Return the [x, y] coordinate for the center point of the cell that contains the specified text.  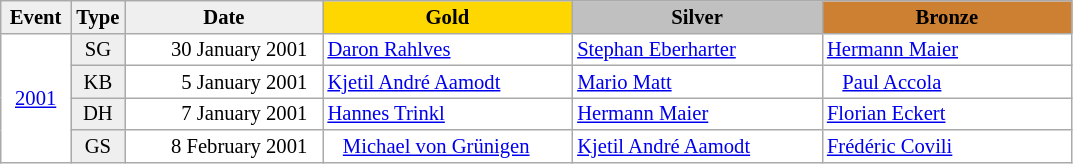
7 January 2001 [224, 113]
5 January 2001 [224, 81]
Florian Eckert [947, 113]
Daron Rahlves [447, 49]
Paul Accola [947, 81]
DH [98, 113]
2001 [36, 98]
Hannes Trinkl [447, 113]
Stephan Eberharter [697, 49]
Michael von Grünigen [447, 146]
KB [98, 81]
8 February 2001 [224, 146]
GS [98, 146]
Bronze [947, 16]
Mario Matt [697, 81]
Gold [447, 16]
SG [98, 49]
Date [224, 16]
Frédéric Covili [947, 146]
Event [36, 16]
Type [98, 16]
Silver [697, 16]
30 January 2001 [224, 49]
